From the cell containing the given text, extract its center point as [x, y] coordinate. 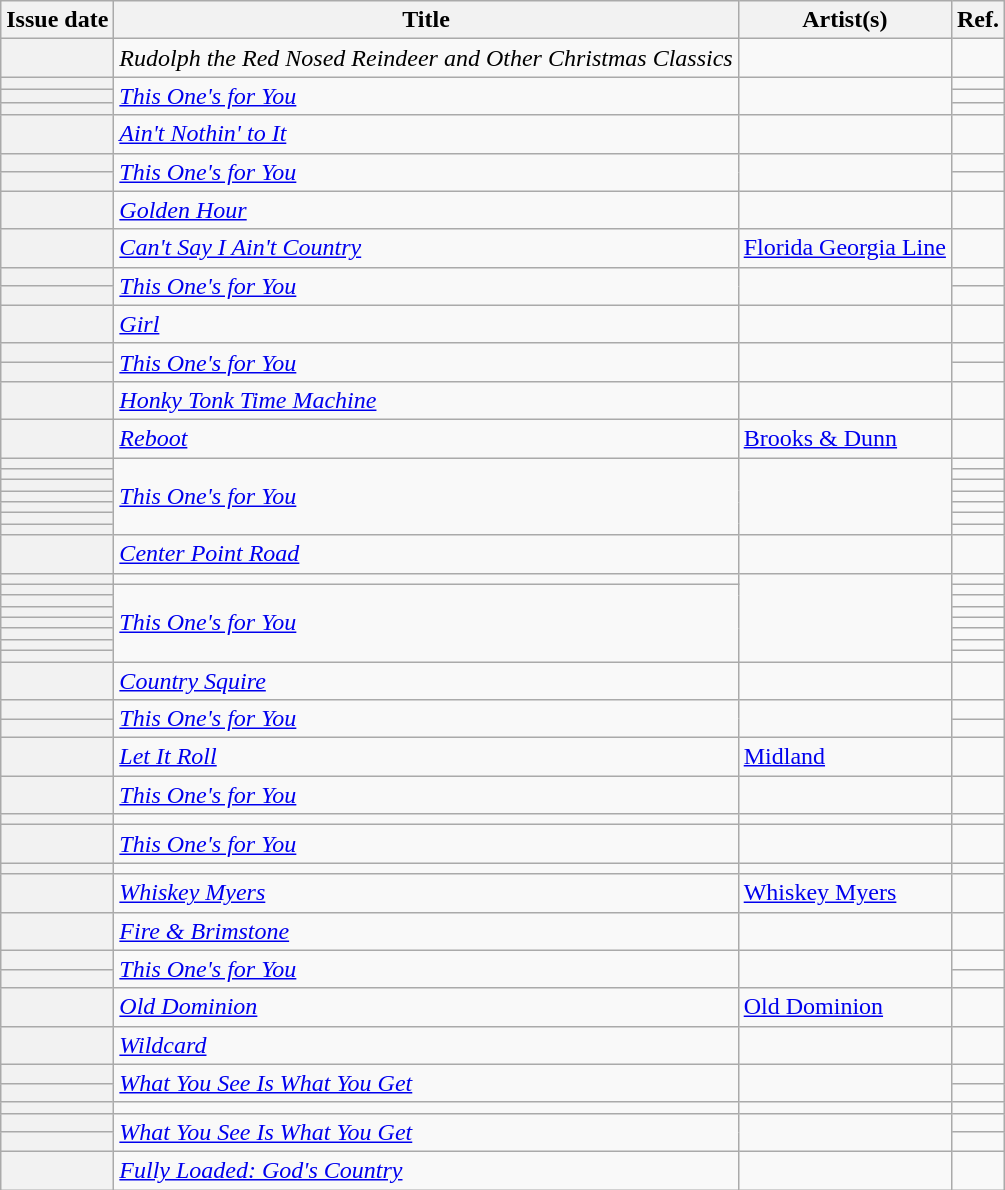
Issue date [58, 20]
Fire & Brimstone [426, 931]
Girl [426, 324]
Reboot [426, 438]
Center Point Road [426, 554]
Fully Loaded: God's Country [426, 1170]
Artist(s) [844, 20]
Country Squire [426, 681]
Let It Roll [426, 757]
Honky Tonk Time Machine [426, 400]
Wildcard [426, 1045]
Can't Say I Ain't Country [426, 248]
Golden Hour [426, 210]
Brooks & Dunn [844, 438]
Rudolph the Red Nosed Reindeer and Other Christmas Classics [426, 58]
Ref. [978, 20]
Florida Georgia Line [844, 248]
Title [426, 20]
Ain't Nothin' to It [426, 134]
Midland [844, 757]
